Output the [x, y] coordinate of the center of the cell containing the given text.  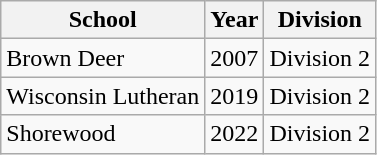
2019 [234, 96]
Year [234, 20]
Division [320, 20]
Wisconsin Lutheran [103, 96]
School [103, 20]
2007 [234, 58]
Shorewood [103, 134]
2022 [234, 134]
Brown Deer [103, 58]
